Find where the given text appears and provide that cell's center as [X, Y] coordinate. 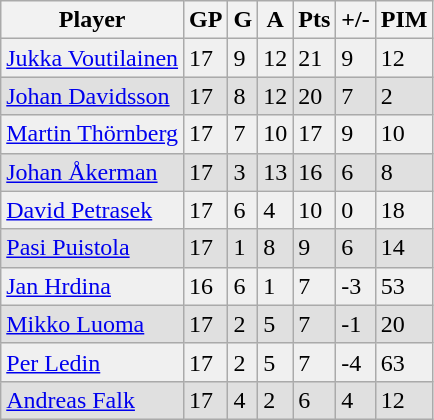
-4 [356, 362]
-3 [356, 286]
Jukka Voutilainen [92, 58]
13 [276, 172]
G [243, 20]
18 [404, 210]
Johan Åkerman [92, 172]
-1 [356, 324]
A [276, 20]
Per Ledin [92, 362]
David Petrasek [92, 210]
53 [404, 286]
Pasi Puistola [92, 248]
Player [92, 20]
0 [356, 210]
Mikko Luoma [92, 324]
Pts [314, 20]
GP [206, 20]
3 [243, 172]
Jan Hrdina [92, 286]
Andreas Falk [92, 400]
+/- [356, 20]
PIM [404, 20]
21 [314, 58]
Johan Davidsson [92, 96]
14 [404, 248]
Martin Thörnberg [92, 134]
63 [404, 362]
